Capture the cell that displays the provided text and extract its [X, Y] central coordinate. 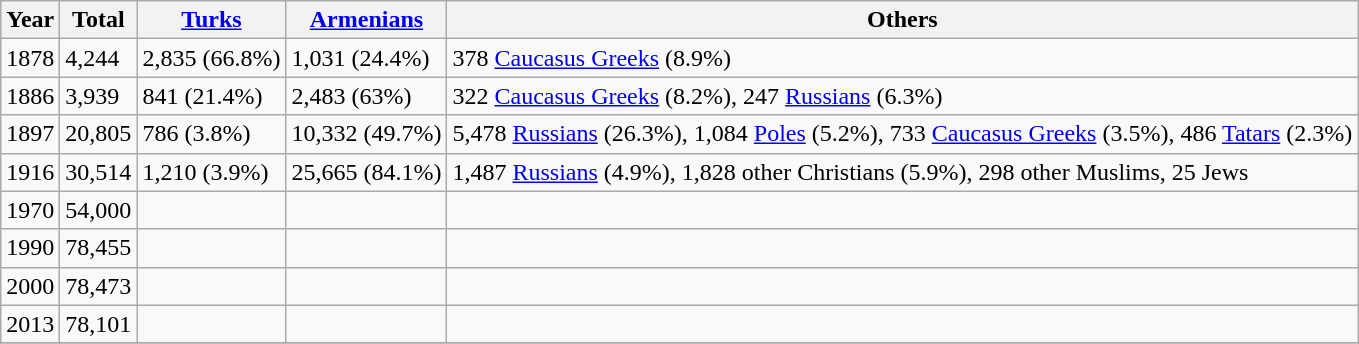
1990 [30, 248]
1970 [30, 210]
78,473 [98, 286]
1,031 (24.4%) [366, 58]
1897 [30, 134]
786 (3.8%) [212, 134]
1916 [30, 172]
322 Caucasus Greeks (8.2%), 247 Russians (6.3%) [902, 96]
25,665 (84.1%) [366, 172]
2,835 (66.8%) [212, 58]
841 (21.4%) [212, 96]
1878 [30, 58]
1886 [30, 96]
54,000 [98, 210]
Armenians [366, 20]
Others [902, 20]
78,455 [98, 248]
1,210 (3.9%) [212, 172]
1,487 Russians (4.9%), 1,828 other Christians (5.9%), 298 other Muslims, 25 Jews [902, 172]
30,514 [98, 172]
78,101 [98, 324]
Turks [212, 20]
2000 [30, 286]
5,478 Russians (26.3%), 1,084 Poles (5.2%), 733 Caucasus Greeks (3.5%), 486 Tatars (2.3%) [902, 134]
Total [98, 20]
2,483 (63%) [366, 96]
378 Caucasus Greeks (8.9%) [902, 58]
3,939 [98, 96]
2013 [30, 324]
20,805 [98, 134]
4,244 [98, 58]
Year [30, 20]
10,332 (49.7%) [366, 134]
